Determine the [X, Y] coordinate at the center of the cell enclosing the given text.  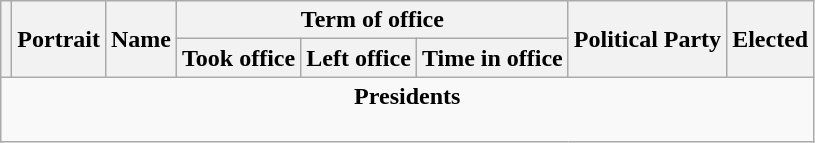
Elected [770, 39]
Political Party [647, 39]
Took office [239, 58]
Time in office [492, 58]
Left office [359, 58]
Name [140, 39]
Term of office [373, 20]
Portrait [59, 39]
Presidents [408, 110]
